Identify which cell holds the provided text, then report its [x, y] central coordinate. 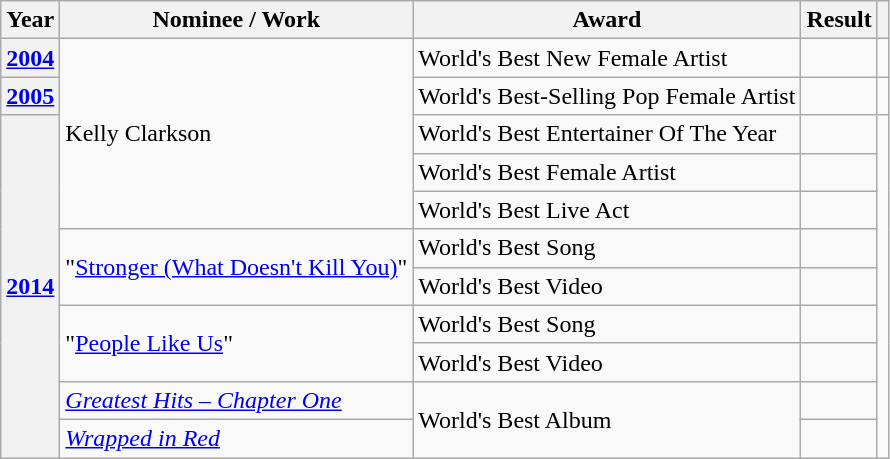
World's Best Live Act [607, 210]
Year [30, 20]
Kelly Clarkson [236, 134]
2014 [30, 286]
World's Best New Female Artist [607, 58]
2004 [30, 58]
Greatest Hits – Chapter One [236, 400]
Award [607, 20]
Nominee / Work [236, 20]
Wrapped in Red [236, 438]
Result [839, 20]
World's Best-Selling Pop Female Artist [607, 96]
World's Best Female Artist [607, 172]
2005 [30, 96]
World's Best Album [607, 419]
World's Best Entertainer Of The Year [607, 134]
"People Like Us" [236, 343]
"Stronger (What Doesn't Kill You)" [236, 267]
